Capture the cell that displays the provided text and extract its (X, Y) central coordinate. 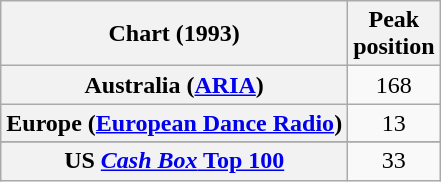
Australia (ARIA) (174, 85)
US Cash Box Top 100 (174, 161)
33 (394, 161)
13 (394, 123)
Chart (1993) (174, 34)
168 (394, 85)
Peakposition (394, 34)
Europe (European Dance Radio) (174, 123)
